Determine the [X, Y] coordinate at the center of the cell enclosing the given text.  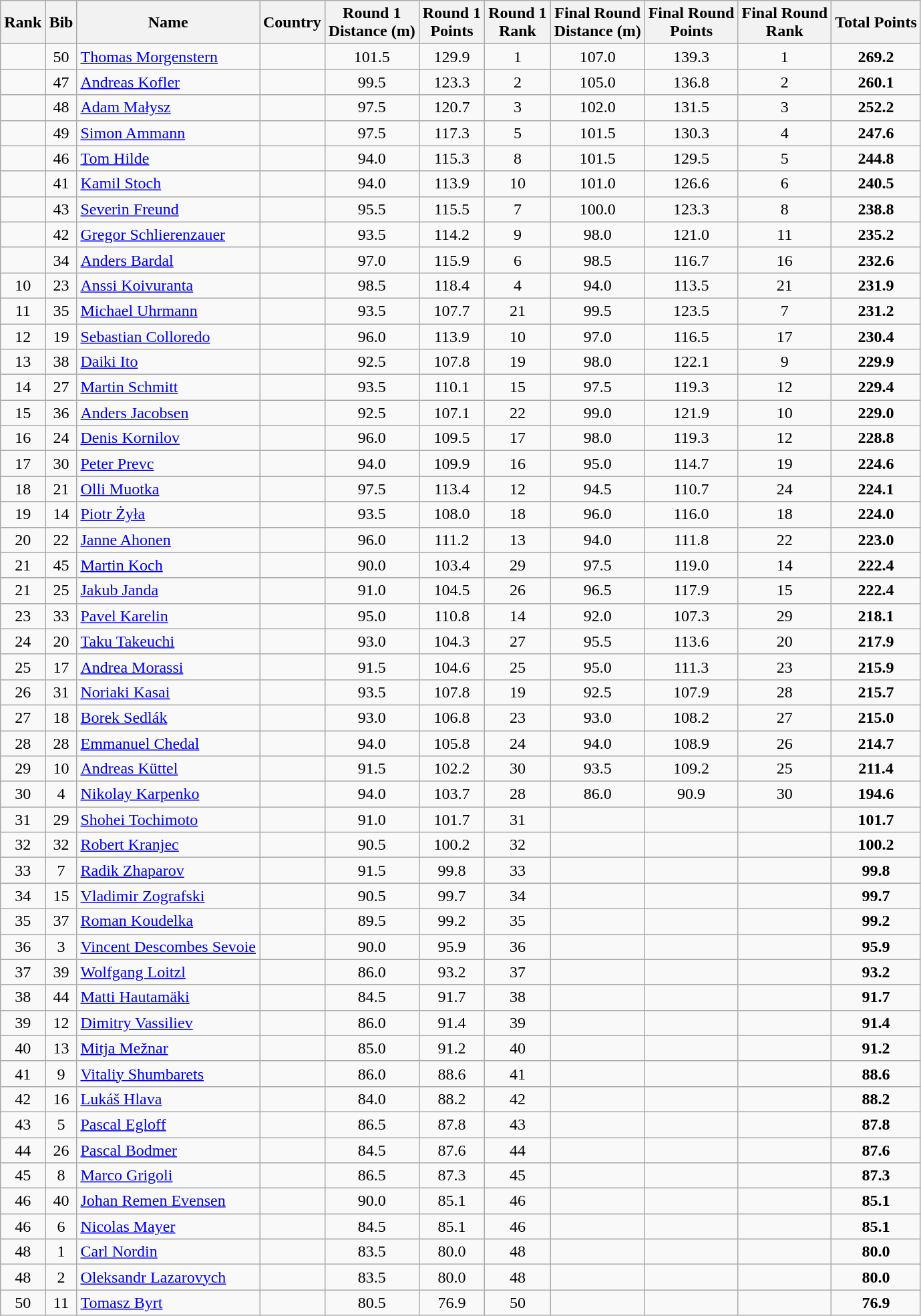
108.9 [691, 744]
Andreas Küttel [168, 769]
Oleksandr Lazarovych [168, 1277]
Round 1Distance (m) [371, 23]
119.0 [691, 565]
238.8 [876, 209]
Pascal Egloff [168, 1124]
228.8 [876, 438]
130.3 [691, 133]
Simon Ammann [168, 133]
117.3 [451, 133]
217.9 [876, 641]
Thomas Morgenstern [168, 57]
121.0 [691, 234]
223.0 [876, 540]
Adam Małysz [168, 108]
84.0 [371, 1099]
115.3 [451, 158]
107.9 [691, 692]
104.3 [451, 641]
269.2 [876, 57]
Peter Prevc [168, 464]
109.5 [451, 438]
Noriaki Kasai [168, 692]
111.3 [691, 667]
Anders Jacobsen [168, 413]
94.5 [597, 489]
102.2 [451, 769]
Final Round Points [691, 23]
Wolfgang Loitzl [168, 972]
117.9 [691, 591]
Kamil Stoch [168, 184]
89.5 [371, 921]
114.7 [691, 464]
Rank [23, 23]
111.8 [691, 540]
102.0 [597, 108]
129.5 [691, 158]
131.5 [691, 108]
Nikolay Karpenko [168, 794]
Radik Zhaparov [168, 870]
123.5 [691, 311]
Johan Remen Evensen [168, 1201]
Borek Sedlák [168, 717]
Name [168, 23]
229.0 [876, 413]
114.2 [451, 234]
252.2 [876, 108]
Robert Kranjec [168, 845]
103.4 [451, 565]
126.6 [691, 184]
115.5 [451, 209]
Lukáš Hlava [168, 1099]
Andrea Morassi [168, 667]
120.7 [451, 108]
224.6 [876, 464]
110.8 [451, 616]
139.3 [691, 57]
116.0 [691, 514]
Round 1Rank [518, 23]
116.7 [691, 260]
215.0 [876, 717]
Tomasz Byrt [168, 1303]
109.2 [691, 769]
Nicolas Mayer [168, 1226]
230.4 [876, 336]
Vincent Descombes Sevoie [168, 947]
211.4 [876, 769]
104.5 [451, 591]
Carl Nordin [168, 1252]
105.0 [597, 82]
Martin Koch [168, 565]
Sebastian Colloredo [168, 336]
Daiki Ito [168, 362]
49 [61, 133]
Roman Koudelka [168, 921]
104.6 [451, 667]
247.6 [876, 133]
122.1 [691, 362]
Round 1Points [451, 23]
Vitaliy Shumbarets [168, 1074]
118.4 [451, 285]
Country [292, 23]
Gregor Schlierenzauer [168, 234]
107.1 [451, 413]
80.5 [371, 1303]
116.5 [691, 336]
96.5 [597, 591]
103.7 [451, 794]
110.7 [691, 489]
Shohei Tochimoto [168, 820]
231.2 [876, 311]
260.1 [876, 82]
244.8 [876, 158]
235.2 [876, 234]
Matti Hautamäki [168, 997]
232.6 [876, 260]
Martin Schmitt [168, 387]
Piotr Żyła [168, 514]
Pavel Karelin [168, 616]
Final Round Distance (m) [597, 23]
Taku Takeuchi [168, 641]
101.0 [597, 184]
215.9 [876, 667]
90.9 [691, 794]
214.7 [876, 744]
229.9 [876, 362]
121.9 [691, 413]
99.0 [597, 413]
194.6 [876, 794]
106.8 [451, 717]
129.9 [451, 57]
100.0 [597, 209]
Dimitry Vassiliev [168, 1023]
Mitja Mežnar [168, 1048]
224.0 [876, 514]
229.4 [876, 387]
Jakub Janda [168, 591]
108.2 [691, 717]
113.6 [691, 641]
115.9 [451, 260]
105.8 [451, 744]
Marco Grigoli [168, 1176]
Pascal Bodmer [168, 1150]
Denis Kornilov [168, 438]
85.0 [371, 1048]
Vladimir Zografski [168, 896]
Janne Ahonen [168, 540]
Emmanuel Chedal [168, 744]
224.1 [876, 489]
Final Round Rank [785, 23]
215.7 [876, 692]
113.4 [451, 489]
113.5 [691, 285]
107.0 [597, 57]
136.8 [691, 82]
Anssi Koivuranta [168, 285]
110.1 [451, 387]
231.9 [876, 285]
111.2 [451, 540]
Anders Bardal [168, 260]
Andreas Kofler [168, 82]
Olli Muotka [168, 489]
240.5 [876, 184]
107.7 [451, 311]
108.0 [451, 514]
Total Points [876, 23]
107.3 [691, 616]
Bib [61, 23]
47 [61, 82]
218.1 [876, 616]
92.0 [597, 616]
Tom Hilde [168, 158]
109.9 [451, 464]
Michael Uhrmann [168, 311]
Severin Freund [168, 209]
